Determine the (X, Y) coordinate at the center of the cell enclosing the given text.  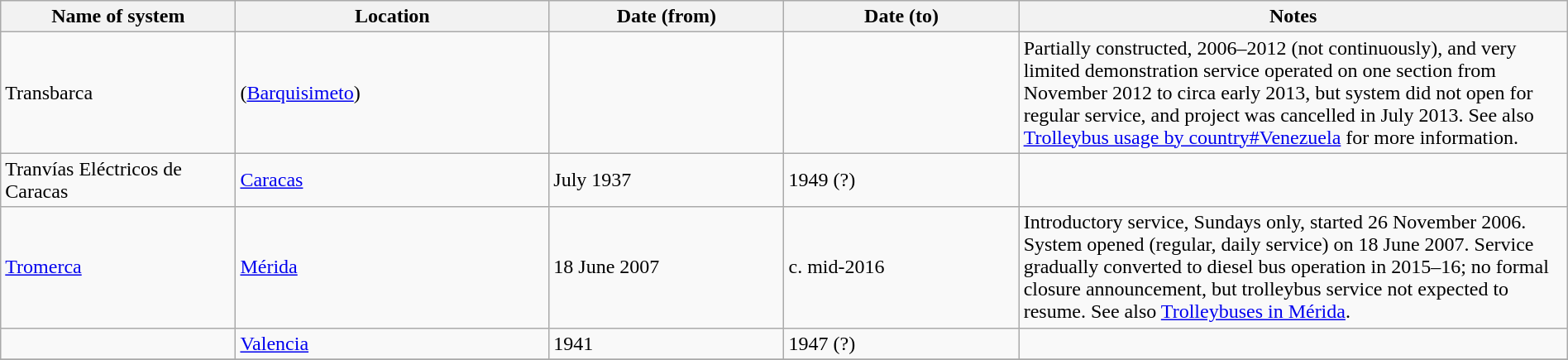
Location (392, 17)
1949 (?) (901, 180)
Transbarca (118, 93)
1947 (?) (901, 343)
Caracas (392, 180)
1941 (667, 343)
Mérida (392, 267)
July 1937 (667, 180)
Date (to) (901, 17)
Tromerca (118, 267)
Notes (1293, 17)
Name of system (118, 17)
Valencia (392, 343)
Tranvías Eléctricos de Caracas (118, 180)
(Barquisimeto) (392, 93)
Date (from) (667, 17)
c. mid-2016 (901, 267)
18 June 2007 (667, 267)
